Return (X, Y) of the center of cell containing provided text 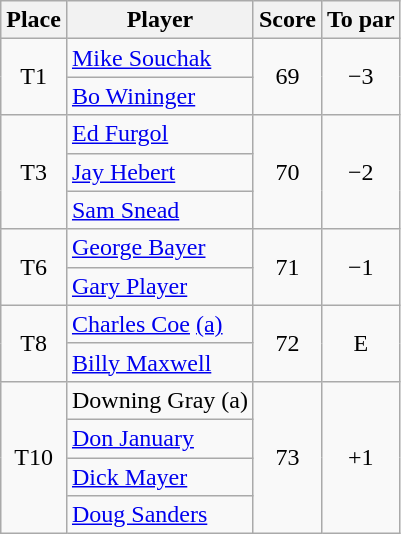
−3 (360, 77)
E (360, 343)
Billy Maxwell (160, 362)
George Bayer (160, 248)
Sam Snead (160, 210)
73 (287, 457)
Player (160, 20)
Place (34, 20)
Mike Souchak (160, 58)
+1 (360, 457)
Gary Player (160, 286)
Doug Sanders (160, 515)
T3 (34, 172)
71 (287, 267)
Bo Wininger (160, 96)
70 (287, 172)
Dick Mayer (160, 477)
72 (287, 343)
69 (287, 77)
Downing Gray (a) (160, 400)
T10 (34, 457)
To par (360, 20)
Jay Hebert (160, 172)
Charles Coe (a) (160, 324)
Ed Furgol (160, 134)
−2 (360, 172)
T6 (34, 267)
Don January (160, 438)
T8 (34, 343)
T1 (34, 77)
Score (287, 20)
−1 (360, 267)
